Pinpoint the cell where the given text exists, returning its [x, y] midpoint coordinate. 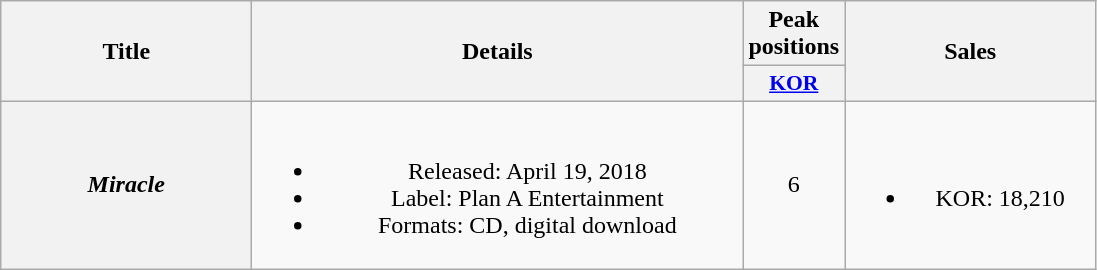
Sales [970, 52]
Details [498, 52]
Miracle [126, 184]
6 [794, 184]
Released: April 19, 2018Label: Plan A EntertainmentFormats: CD, digital download [498, 184]
Peak positions [794, 34]
KOR [794, 84]
Title [126, 52]
KOR: 18,210 [970, 184]
